Output the [X, Y] coordinate of the center of the cell containing the given text.  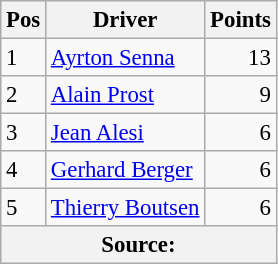
1 [24, 58]
Points [240, 20]
5 [24, 208]
Gerhard Berger [126, 170]
3 [24, 133]
Source: [138, 245]
4 [24, 170]
Alain Prost [126, 95]
Pos [24, 20]
Ayrton Senna [126, 58]
13 [240, 58]
9 [240, 95]
Thierry Boutsen [126, 208]
Driver [126, 20]
Jean Alesi [126, 133]
2 [24, 95]
